Return the [x, y] coordinate for the center point of the cell that contains the specified text.  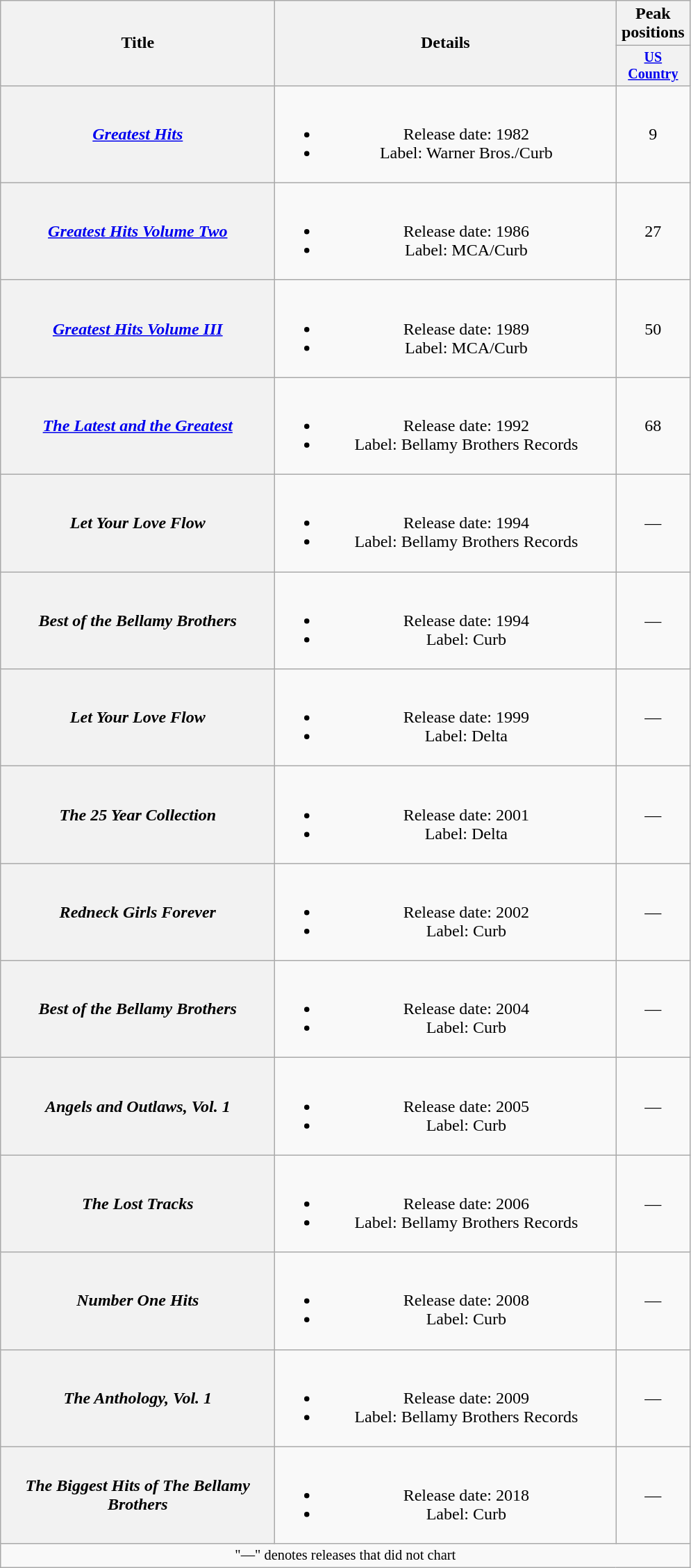
Release date: 2004Label: Curb [446, 1009]
Release date: 2005Label: Curb [446, 1106]
Title [138, 43]
Greatest Hits Volume III [138, 328]
9 [653, 134]
The Biggest Hits of The Bellamy Brothers [138, 1495]
The Anthology, Vol. 1 [138, 1398]
Release date: 2009Label: Bellamy Brothers Records [446, 1398]
Release date: 2008Label: Curb [446, 1301]
Release date: 2018Label: Curb [446, 1495]
68 [653, 425]
50 [653, 328]
The 25 Year Collection [138, 815]
27 [653, 231]
Greatest Hits Volume Two [138, 231]
Angels and Outlaws, Vol. 1 [138, 1106]
Redneck Girls Forever [138, 912]
Release date: 1982Label: Warner Bros./Curb [446, 134]
Release date: 1994Label: Curb [446, 621]
Release date: 1999Label: Delta [446, 718]
Release date: 1992Label: Bellamy Brothers Records [446, 425]
US Country [653, 65]
Release date: 1986Label: MCA/Curb [446, 231]
Release date: 1989Label: MCA/Curb [446, 328]
Release date: 2002Label: Curb [446, 912]
Release date: 1994Label: Bellamy Brothers Records [446, 523]
"—" denotes releases that did not chart [346, 1556]
Greatest Hits [138, 134]
Peak positions [653, 24]
The Lost Tracks [138, 1204]
Release date: 2006Label: Bellamy Brothers Records [446, 1204]
Number One Hits [138, 1301]
Release date: 2001Label: Delta [446, 815]
The Latest and the Greatest [138, 425]
Details [446, 43]
